Find where the given text appears and provide that cell's center as [X, Y] coordinate. 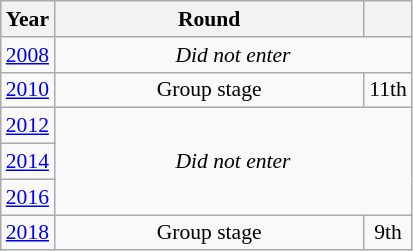
9th [388, 233]
2018 [28, 233]
2008 [28, 55]
2014 [28, 162]
11th [388, 90]
2012 [28, 126]
Round [209, 19]
Year [28, 19]
2016 [28, 197]
2010 [28, 90]
